From the cell containing the given text, extract its center point as [x, y] coordinate. 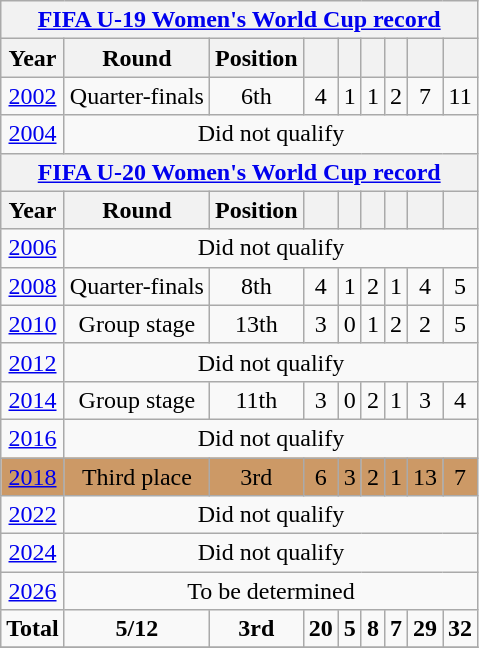
32 [460, 629]
2018 [33, 477]
FIFA U-19 Women's World Cup record [240, 20]
6th [256, 96]
2022 [33, 515]
2008 [33, 286]
6 [320, 477]
13th [256, 324]
5/12 [136, 629]
2004 [33, 134]
29 [424, 629]
FIFA U-20 Women's World Cup record [240, 172]
To be determined [270, 591]
2024 [33, 553]
11 [460, 96]
Third place [136, 477]
8 [372, 629]
13 [424, 477]
2016 [33, 438]
2002 [33, 96]
Total [33, 629]
2006 [33, 248]
2014 [33, 400]
11th [256, 400]
20 [320, 629]
8th [256, 286]
2012 [33, 362]
2010 [33, 324]
2026 [33, 591]
